Find where the given text appears and provide that cell's center as (X, Y) coordinate. 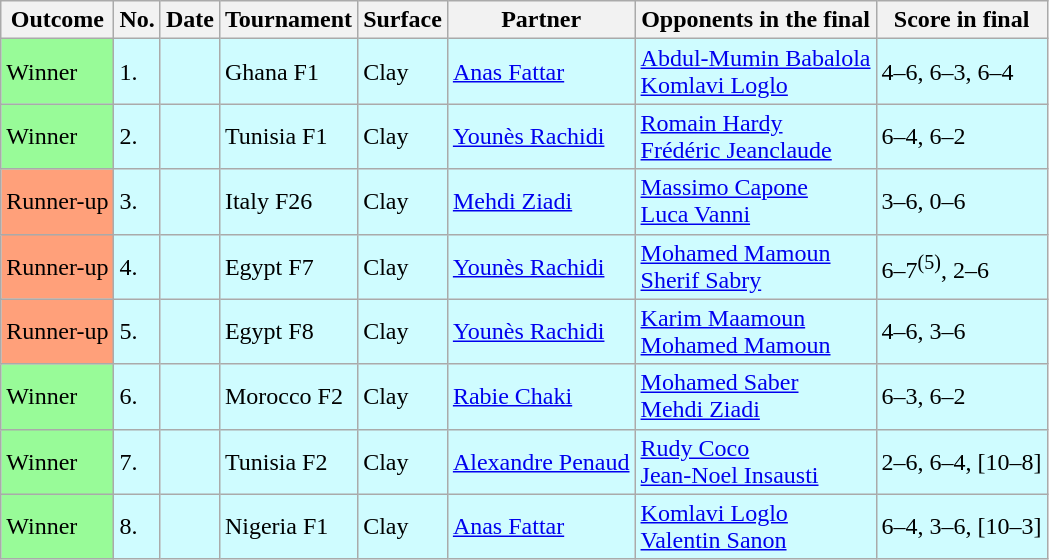
No. (137, 20)
Partner (541, 20)
Date (190, 20)
Rabie Chaki (541, 396)
Tournament (288, 20)
Ghana F1 (288, 72)
Mohamed Mamoun Sherif Sabry (756, 266)
Morocco F2 (288, 396)
5. (137, 332)
3–6, 0–6 (962, 202)
4–6, 3–6 (962, 332)
4–6, 6–3, 6–4 (962, 72)
Score in final (962, 20)
6–4, 6–2 (962, 136)
Mohamed Saber Mehdi Ziadi (756, 396)
Egypt F7 (288, 266)
4. (137, 266)
6. (137, 396)
Rudy Coco Jean-Noel Insausti (756, 462)
6–7(5), 2–6 (962, 266)
7. (137, 462)
Nigeria F1 (288, 526)
Surface (403, 20)
Massimo Capone Luca Vanni (756, 202)
Opponents in the final (756, 20)
8. (137, 526)
6–3, 6–2 (962, 396)
2. (137, 136)
3. (137, 202)
Outcome (58, 20)
Karim Maamoun Mohamed Mamoun (756, 332)
6–4, 3–6, [10–3] (962, 526)
Abdul-Mumin Babalola Komlavi Loglo (756, 72)
Mehdi Ziadi (541, 202)
2–6, 6–4, [10–8] (962, 462)
Romain Hardy Frédéric Jeanclaude (756, 136)
Italy F26 (288, 202)
1. (137, 72)
Alexandre Penaud (541, 462)
Komlavi Loglo Valentin Sanon (756, 526)
Tunisia F2 (288, 462)
Egypt F8 (288, 332)
Tunisia F1 (288, 136)
